From the cell containing the given text, extract its center point as (X, Y) coordinate. 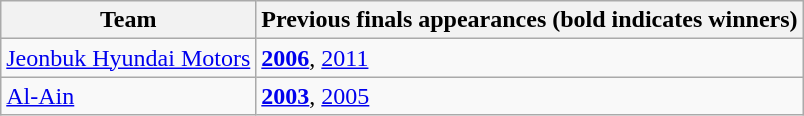
Previous finals appearances (bold indicates winners) (530, 20)
2006, 2011 (530, 58)
Jeonbuk Hyundai Motors (128, 58)
2003, 2005 (530, 96)
Team (128, 20)
Al-Ain (128, 96)
